Provide the (X, Y) coordinate of the cell's center where the given text is located.  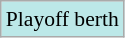
Playoff berth (62, 19)
